Return the [X, Y] coordinate for the center point of the cell that contains the specified text.  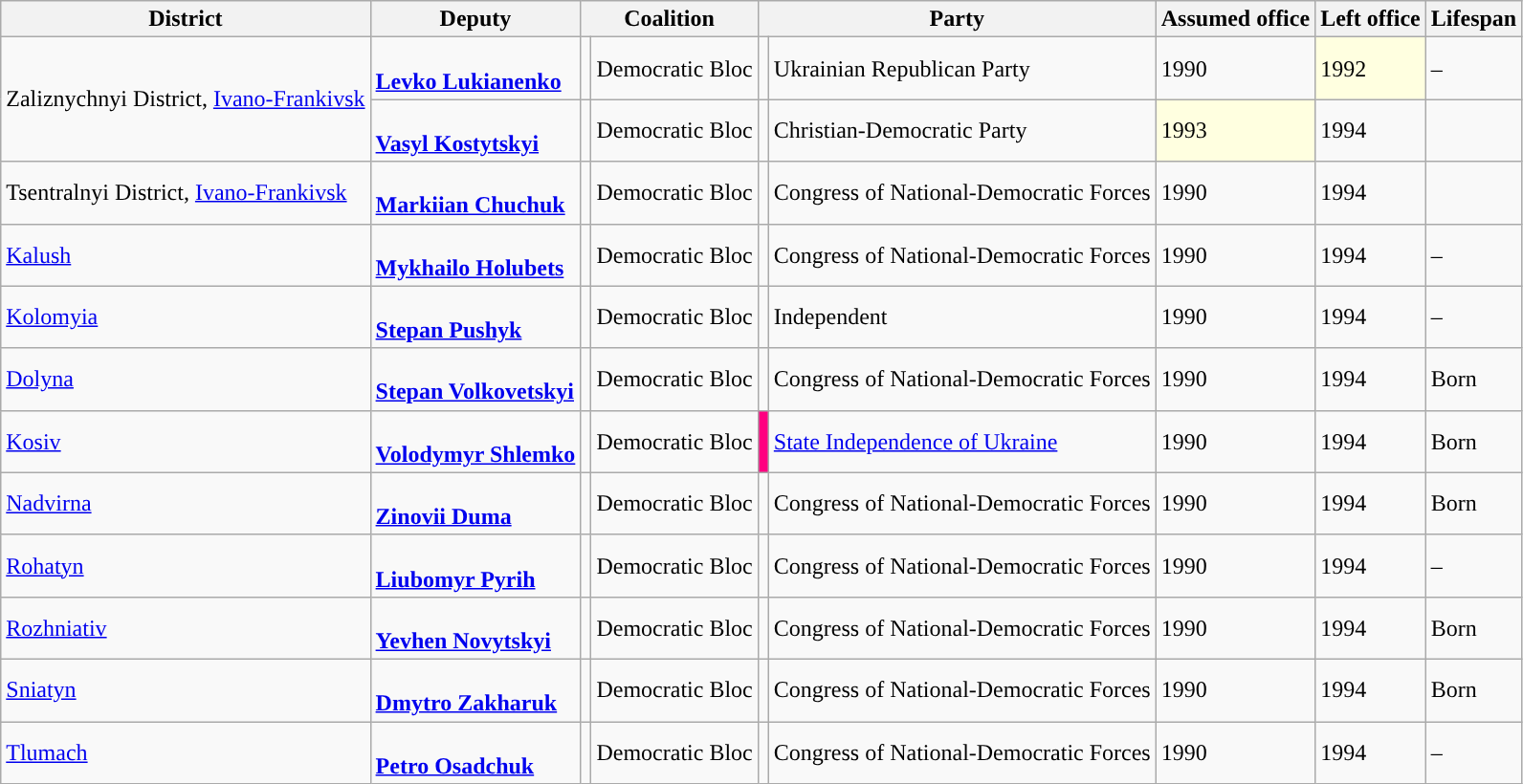
Yevhen Novytskyi [475, 627]
1993 [1235, 130]
Zaliznychnyi District, Ivano-Frankivsk [186, 99]
Tlumach [186, 751]
Rohatyn [186, 566]
State Independence of Ukraine [962, 442]
Sniatyn [186, 690]
Nadvirna [186, 503]
Ukrainian Republican Party [962, 69]
Tsentralnyi District, Ivano-Frankivsk [186, 193]
Rozhniativ [186, 627]
Stepan Volkovetskyi [475, 379]
Coalition [670, 19]
Kolomyia [186, 317]
Lifespan [1473, 19]
Party [957, 19]
1992 [1371, 69]
Deputy [475, 19]
Assumed office [1235, 19]
Markiian Chuchuk [475, 193]
Vasyl Kostytskyi [475, 130]
Dmytro Zakharuk [475, 690]
Kosiv [186, 442]
District [186, 19]
Levko Lukianenko [475, 69]
Kalush [186, 254]
Left office [1371, 19]
Stepan Pushyk [475, 317]
Liubomyr Pyrih [475, 566]
Christian-Democratic Party [962, 130]
Dolyna [186, 379]
Volodymyr Shlemko [475, 442]
Zinovii Duma [475, 503]
Mykhailo Holubets [475, 254]
Petro Osadchuk [475, 751]
Independent [962, 317]
